Return the (x, y) coordinate for the center point of the cell that contains the specified text.  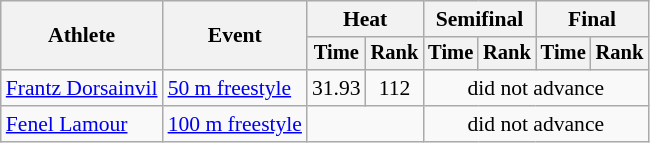
Heat (365, 19)
50 m freestyle (235, 88)
Event (235, 36)
100 m freestyle (235, 124)
Athlete (82, 36)
Frantz Dorsainvil (82, 88)
112 (395, 88)
Final (592, 19)
31.93 (336, 88)
Semifinal (479, 19)
Fenel Lamour (82, 124)
